Extract the (x, y) coordinate from the center of the cell holding the provided text.  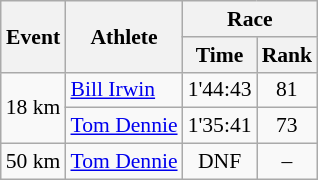
73 (288, 126)
Bill Irwin (124, 90)
1'44:43 (220, 90)
Athlete (124, 36)
81 (288, 90)
– (288, 162)
Event (34, 36)
50 km (34, 162)
Rank (288, 55)
Race (250, 19)
18 km (34, 108)
1'35:41 (220, 126)
DNF (220, 162)
Time (220, 55)
